Identify which cell holds the provided text, then report its (X, Y) central coordinate. 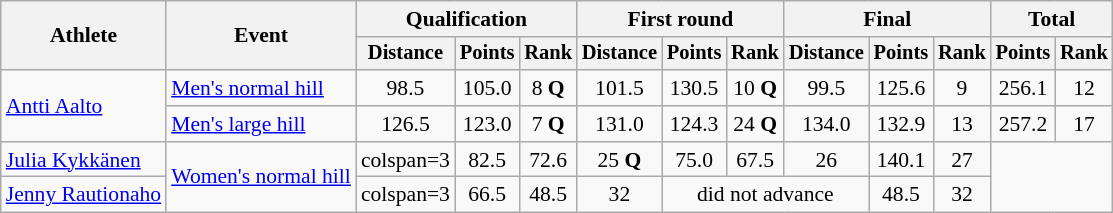
126.5 (406, 124)
Final (888, 19)
98.5 (406, 88)
Women's normal hill (261, 178)
67.5 (755, 160)
27 (962, 160)
Athlete (84, 36)
123.0 (487, 124)
7 Q (548, 124)
124.3 (694, 124)
75.0 (694, 160)
26 (826, 160)
140.1 (901, 160)
24 Q (755, 124)
12 (1084, 88)
did not advance (766, 195)
72.6 (548, 160)
105.0 (487, 88)
Men's large hill (261, 124)
257.2 (1023, 124)
Men's normal hill (261, 88)
130.5 (694, 88)
131.0 (620, 124)
Total (1052, 19)
125.6 (901, 88)
134.0 (826, 124)
Event (261, 36)
256.1 (1023, 88)
10 Q (755, 88)
17 (1084, 124)
13 (962, 124)
66.5 (487, 195)
8 Q (548, 88)
9 (962, 88)
25 Q (620, 160)
82.5 (487, 160)
First round (680, 19)
Julia Kykkänen (84, 160)
132.9 (901, 124)
Qualification (466, 19)
101.5 (620, 88)
Jenny Rautionaho (84, 195)
Antti Aalto (84, 106)
99.5 (826, 88)
